Pinpoint the cell where the given text exists, returning its [X, Y] midpoint coordinate. 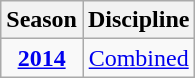
Combined [138, 58]
Discipline [138, 20]
Season [42, 20]
2014 [42, 58]
